Extract the [x, y] coordinate from the center of the cell holding the provided text.  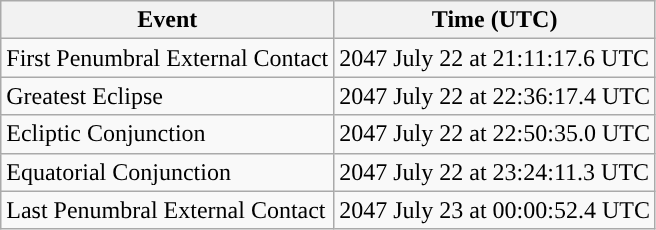
2047 July 23 at 00:00:52.4 UTC [495, 210]
Greatest Eclipse [168, 96]
Last Penumbral External Contact [168, 210]
First Penumbral External Contact [168, 58]
Equatorial Conjunction [168, 172]
Event [168, 20]
2047 July 22 at 23:24:11.3 UTC [495, 172]
2047 July 22 at 21:11:17.6 UTC [495, 58]
2047 July 22 at 22:36:17.4 UTC [495, 96]
Time (UTC) [495, 20]
2047 July 22 at 22:50:35.0 UTC [495, 134]
Ecliptic Conjunction [168, 134]
